For the text-containing cell, return its midpoint in (x, y) coordinate format. 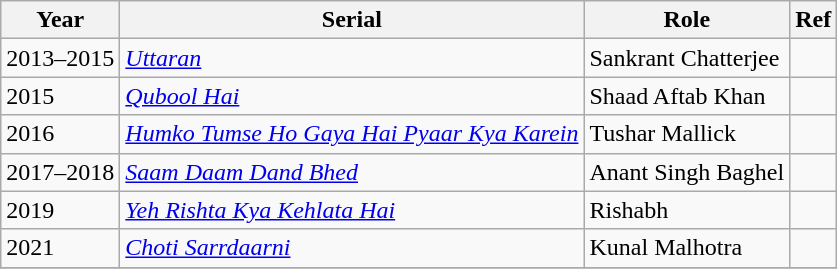
Choti Sarrdaarni (352, 248)
Humko Tumse Ho Gaya Hai Pyaar Kya Karein (352, 134)
Role (687, 20)
Saam Daam Dand Bhed (352, 172)
Serial (352, 20)
2016 (60, 134)
Shaad Aftab Khan (687, 96)
Kunal Malhotra (687, 248)
Qubool Hai (352, 96)
2015 (60, 96)
Year (60, 20)
2019 (60, 210)
2017–2018 (60, 172)
2021 (60, 248)
Tushar Mallick (687, 134)
Ref (814, 20)
Yeh Rishta Kya Kehlata Hai (352, 210)
Anant Singh Baghel (687, 172)
Sankrant Chatterjee (687, 58)
Uttaran (352, 58)
Rishabh (687, 210)
2013–2015 (60, 58)
